From the cell containing the given text, extract its center point as [X, Y] coordinate. 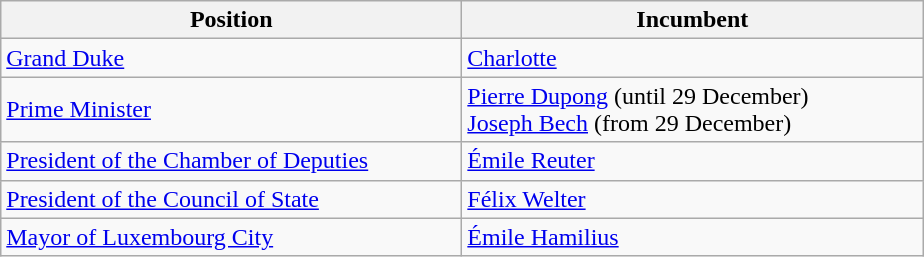
Charlotte [692, 58]
Émile Reuter [692, 161]
Prime Minister [232, 110]
Position [232, 20]
Mayor of Luxembourg City [232, 237]
Grand Duke [232, 58]
President of the Chamber of Deputies [232, 161]
Félix Welter [692, 199]
Incumbent [692, 20]
President of the Council of State [232, 199]
Émile Hamilius [692, 237]
Pierre Dupong (until 29 December) Joseph Bech (from 29 December) [692, 110]
